Search for the cell housing the specified text and yield its (x, y) center coordinate. 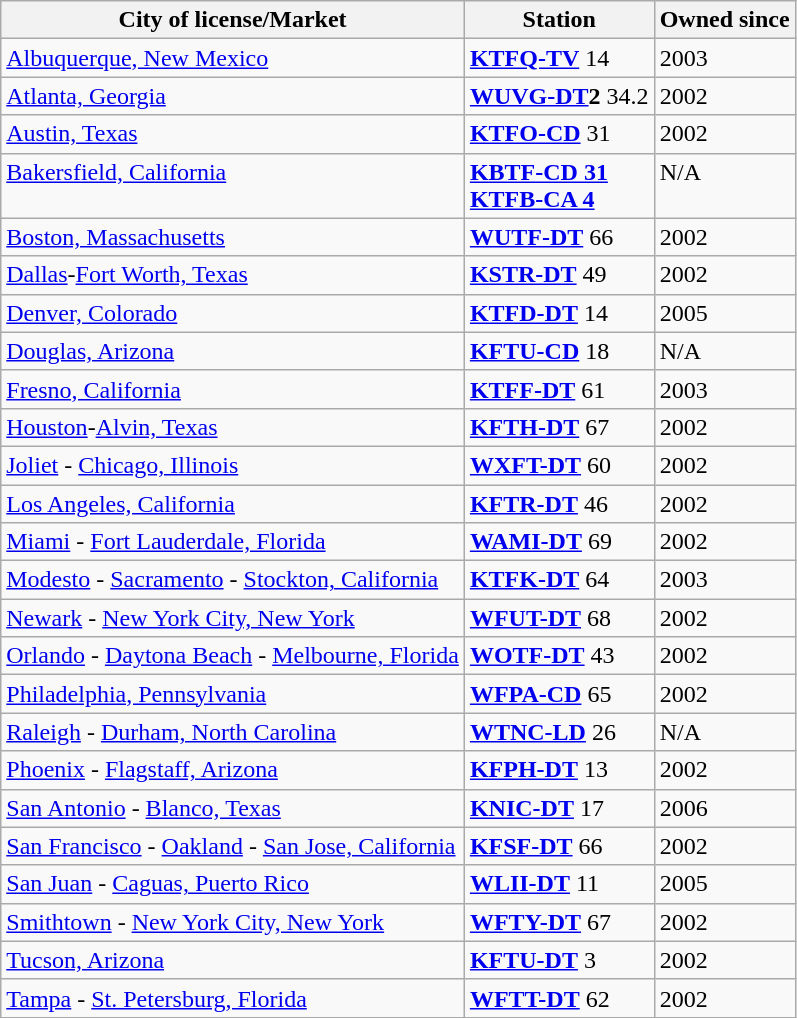
WTNC-LD 26 (559, 732)
KFTU-DT 3 (559, 960)
WLII-DT 11 (559, 884)
Douglas, Arizona (233, 351)
Station (559, 20)
Fresno, California (233, 389)
Los Angeles, California (233, 503)
San Juan - Caguas, Puerto Rico (233, 884)
Denver, Colorado (233, 313)
Houston-Alvin, Texas (233, 427)
WFTT-DT 62 (559, 998)
City of license/Market (233, 20)
Dallas-Fort Worth, Texas (233, 275)
KFTR-DT 46 (559, 503)
Philadelphia, Pennsylvania (233, 694)
KFTH-DT 67 (559, 427)
San Francisco - Oakland - San Jose, California (233, 846)
Phoenix - Flagstaff, Arizona (233, 770)
San Antonio - Blanco, Texas (233, 808)
Austin, Texas (233, 134)
Raleigh - Durham, North Carolina (233, 732)
Owned since (724, 20)
Tampa - St. Petersburg, Florida (233, 998)
KTFF-DT 61 (559, 389)
Joliet - Chicago, Illinois (233, 465)
KBTF-CD 31KTFB-CA 4 (559, 186)
KTFK-DT 64 (559, 580)
Boston, Massachusetts (233, 237)
Atlanta, Georgia (233, 96)
WUVG-DT2 34.2 (559, 96)
Newark - New York City, New York (233, 618)
WUTF-DT 66 (559, 237)
WXFT-DT 60 (559, 465)
KTFD-DT 14 (559, 313)
Modesto - Sacramento - Stockton, California (233, 580)
KTFO-CD 31 (559, 134)
KFSF-DT 66 (559, 846)
Albuquerque, New Mexico (233, 58)
WAMI-DT 69 (559, 542)
WFUT-DT 68 (559, 618)
Tucson, Arizona (233, 960)
KFTU-CD 18 (559, 351)
KSTR-DT 49 (559, 275)
KTFQ-TV 14 (559, 58)
2006 (724, 808)
KFPH-DT 13 (559, 770)
Miami - Fort Lauderdale, Florida (233, 542)
Smithtown - New York City, New York (233, 922)
Orlando - Daytona Beach - Melbourne, Florida (233, 656)
KNIC-DT 17 (559, 808)
WOTF-DT 43 (559, 656)
WFTY-DT 67 (559, 922)
WFPA-CD 65 (559, 694)
Bakersfield, California (233, 186)
